Extract the [x, y] coordinate from the center of the cell holding the provided text.  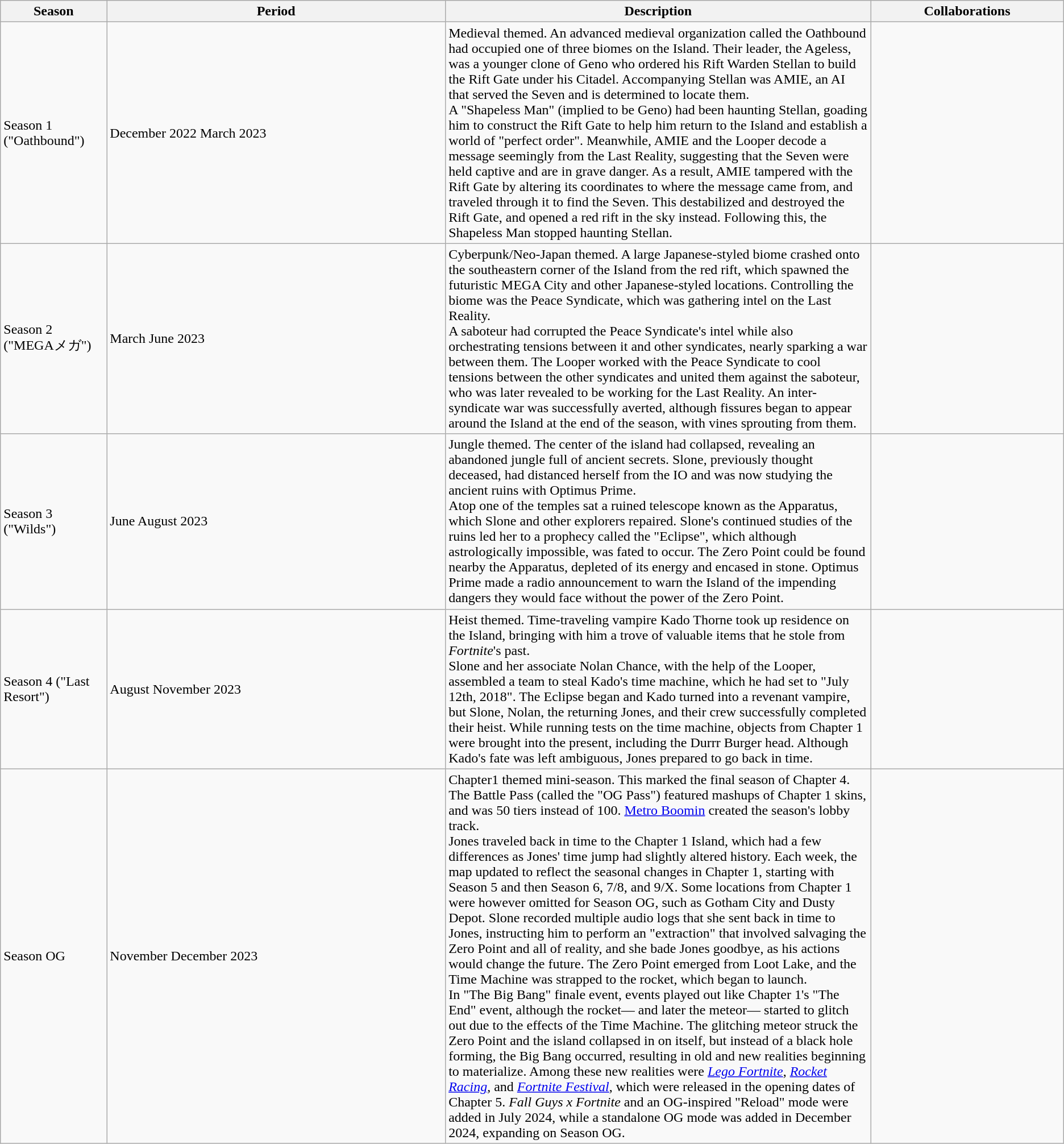
December 2022 March 2023 [276, 133]
Season [53, 11]
Season 3 ("Wilds") [53, 521]
Season OG [53, 956]
August November 2023 [276, 689]
Season 2 ("MEGAメガ") [53, 339]
Description [658, 11]
Season 4 ("Last Resort") [53, 689]
November December 2023 [276, 956]
June August 2023 [276, 521]
Period [276, 11]
Season 1 ("Oathbound") [53, 133]
March June 2023 [276, 339]
Collaborations [967, 11]
